Find where the given text appears and provide that cell's center as [X, Y] coordinate. 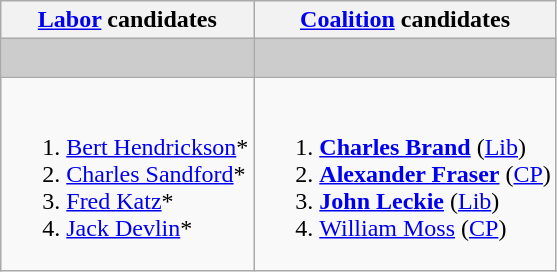
Charles Brand (Lib)Alexander Fraser (CP)John Leckie (Lib)William Moss (CP) [406, 174]
Labor candidates [128, 20]
Bert Hendrickson*Charles Sandford*Fred Katz*Jack Devlin* [128, 174]
Coalition candidates [406, 20]
